Find where the given text appears and provide that cell's center as [x, y] coordinate. 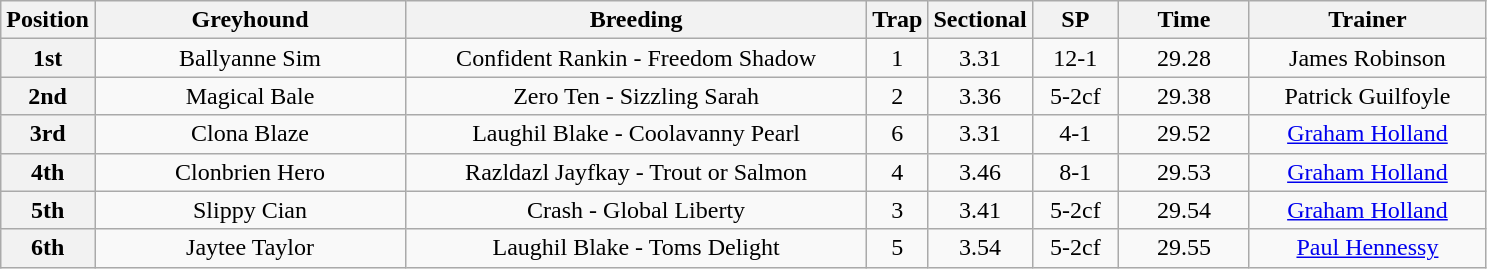
Trainer [1367, 20]
1 [898, 58]
Patrick Guilfoyle [1367, 96]
3rd [48, 134]
4 [898, 172]
Ballyanne Sim [250, 58]
Laughil Blake - Coolavanny Pearl [636, 134]
2 [898, 96]
29.52 [1184, 134]
Position [48, 20]
Jaytee Taylor [250, 248]
8-1 [1075, 172]
Laughil Blake - Toms Delight [636, 248]
Crash - Global Liberty [636, 210]
29.38 [1184, 96]
Clonbrien Hero [250, 172]
Trap [898, 20]
Time [1184, 20]
4-1 [1075, 134]
4th [48, 172]
Breeding [636, 20]
29.28 [1184, 58]
29.55 [1184, 248]
Clona Blaze [250, 134]
3.46 [980, 172]
12-1 [1075, 58]
Sectional [980, 20]
Razldazl Jayfkay - Trout or Salmon [636, 172]
Slippy Cian [250, 210]
3.41 [980, 210]
2nd [48, 96]
29.53 [1184, 172]
29.54 [1184, 210]
Greyhound [250, 20]
SP [1075, 20]
6th [48, 248]
3.54 [980, 248]
5th [48, 210]
Zero Ten - Sizzling Sarah [636, 96]
Confident Rankin - Freedom Shadow [636, 58]
1st [48, 58]
Paul Hennessy [1367, 248]
James Robinson [1367, 58]
3.36 [980, 96]
3 [898, 210]
5 [898, 248]
6 [898, 134]
Magical Bale [250, 96]
